Pinpoint the cell where the given text exists, returning its [X, Y] midpoint coordinate. 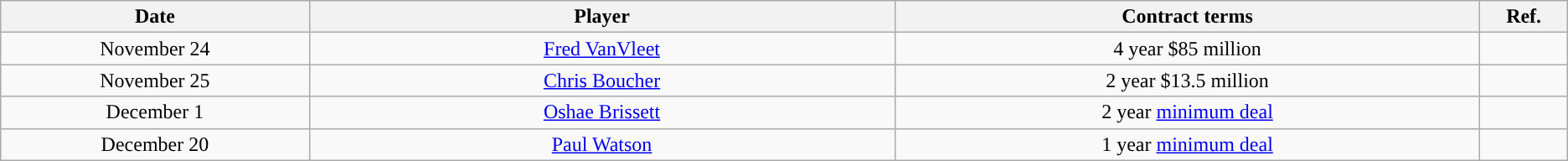
Date [155, 17]
Player [601, 17]
2 year $13.5 million [1188, 80]
Oshae Brissett [601, 112]
4 year $85 million [1188, 49]
2 year minimum deal [1188, 112]
1 year minimum deal [1188, 144]
Paul Watson [601, 144]
November 24 [155, 49]
Contract terms [1188, 17]
November 25 [155, 80]
December 1 [155, 112]
Ref. [1524, 17]
December 20 [155, 144]
Chris Boucher [601, 80]
Fred VanVleet [601, 49]
